Determine the (x, y) coordinate at the center of the cell enclosing the given text.  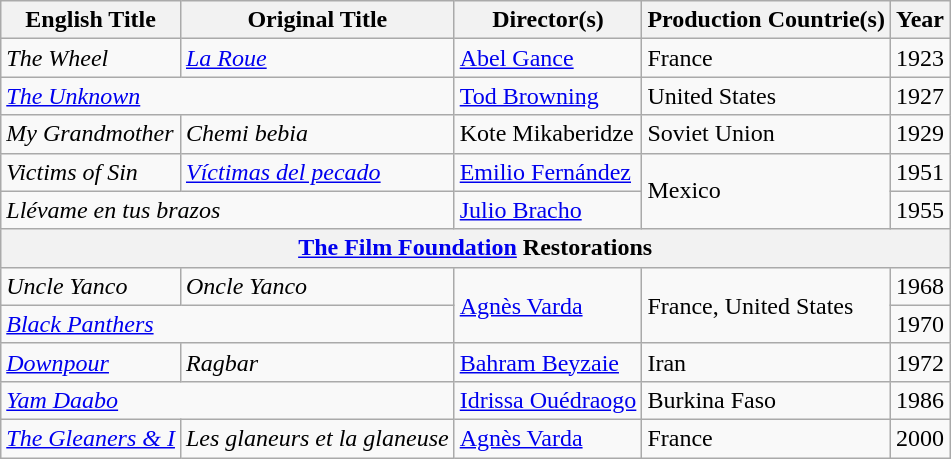
2000 (920, 438)
Víctimas del pecado (317, 172)
Chemi bebia (317, 134)
France, United States (766, 305)
Bahram Beyzaie (548, 362)
1955 (920, 210)
Julio Bracho (548, 210)
Yam Daabo (228, 400)
The Wheel (91, 58)
Oncle Yanco (317, 286)
Llévame en tus brazos (228, 210)
1986 (920, 400)
Idrissa Ouédraogo (548, 400)
Ragbar (317, 362)
Uncle Yanco (91, 286)
Iran (766, 362)
Burkina Faso (766, 400)
1929 (920, 134)
Black Panthers (228, 324)
Director(s) (548, 20)
United States (766, 96)
The Unknown (228, 96)
1972 (920, 362)
Mexico (766, 191)
Emilio Fernández (548, 172)
Abel Gance (548, 58)
1968 (920, 286)
1970 (920, 324)
Les glaneurs et la glaneuse (317, 438)
The Gleaners & I (91, 438)
1923 (920, 58)
English Title (91, 20)
Downpour (91, 362)
Kote Mikaberidze (548, 134)
La Roue (317, 58)
1927 (920, 96)
Victims of Sin (91, 172)
My Grandmother (91, 134)
Production Countrie(s) (766, 20)
1951 (920, 172)
The Film Foundation Restorations (476, 248)
Soviet Union (766, 134)
Year (920, 20)
Original Title (317, 20)
Tod Browning (548, 96)
